Provide the [X, Y] coordinate of the cell's center where the given text is located.  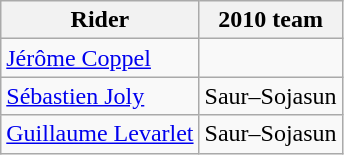
Sébastien Joly [100, 96]
Rider [100, 20]
2010 team [270, 20]
Jérôme Coppel [100, 58]
Guillaume Levarlet [100, 134]
